From the cell containing the given text, extract its center point as [x, y] coordinate. 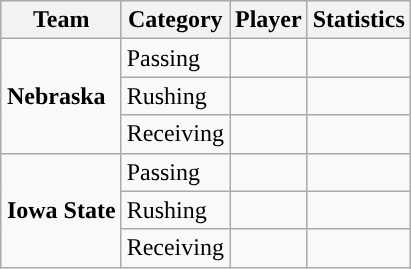
Team [61, 20]
Player [269, 20]
Iowa State [61, 210]
Category [175, 20]
Statistics [358, 20]
Nebraska [61, 96]
